Extract the [X, Y] coordinate from the center of the cell holding the provided text.  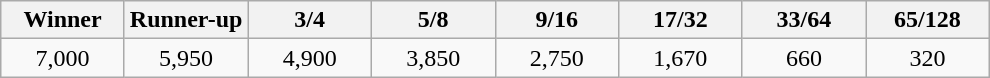
17/32 [681, 20]
4,900 [310, 58]
Runner-up [186, 20]
3/4 [310, 20]
33/64 [804, 20]
660 [804, 58]
7,000 [63, 58]
Winner [63, 20]
3,850 [433, 58]
2,750 [557, 58]
9/16 [557, 20]
320 [928, 58]
5,950 [186, 58]
65/128 [928, 20]
5/8 [433, 20]
1,670 [681, 58]
